Return [x, y] of the center of cell containing provided text 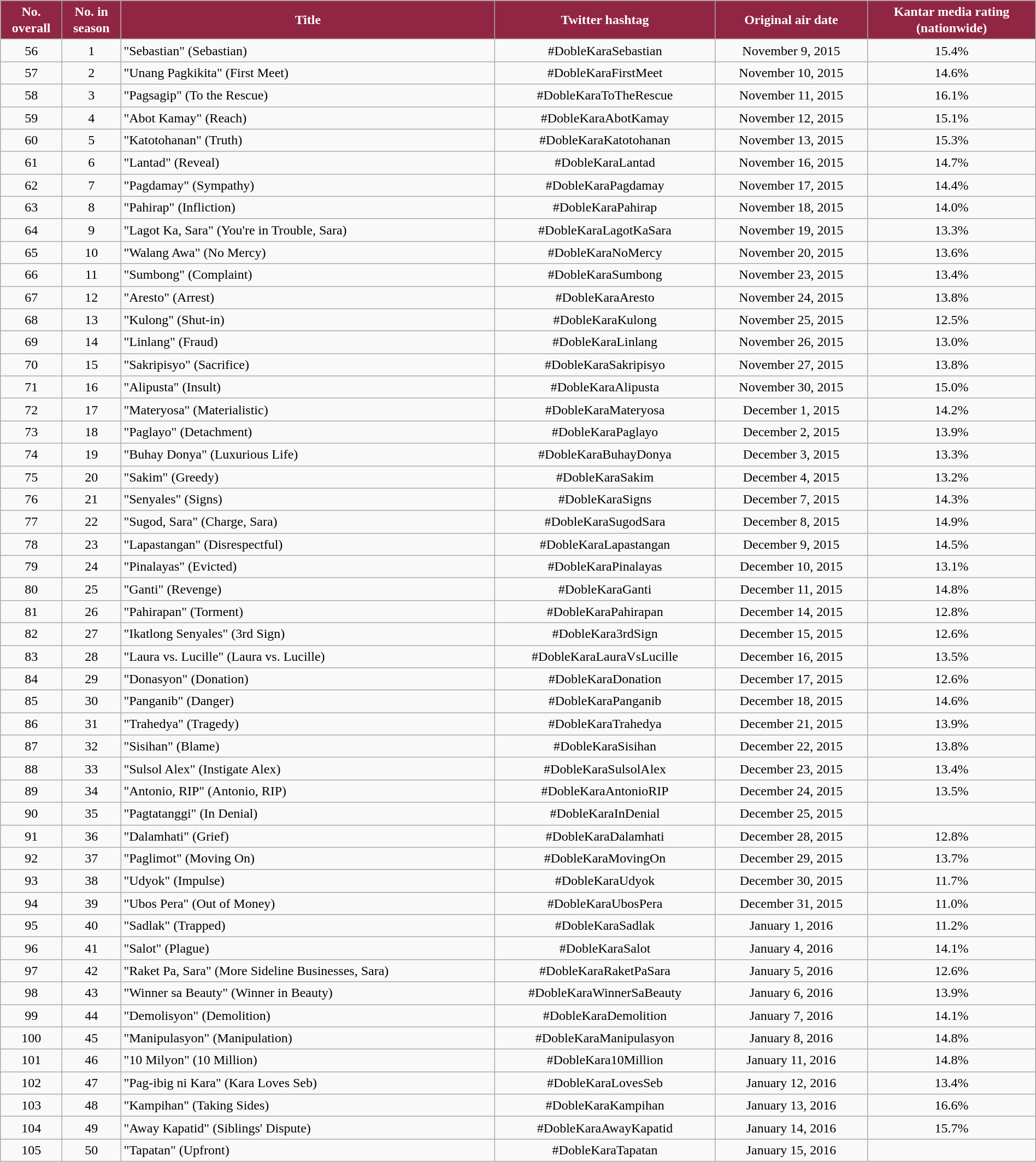
95 [32, 926]
80 [32, 589]
18 [92, 432]
83 [32, 656]
61 [32, 163]
99 [32, 1016]
14.4% [952, 185]
87 [32, 747]
December 14, 2015 [791, 611]
#DobleKaraLapastangan [605, 544]
#DobleKaraPaglayo [605, 432]
#DobleKaraMovingOn [605, 858]
97 [32, 971]
"Kulong" (Shut-in) [308, 320]
"Pag-ibig ni Kara" (Kara Loves Seb) [308, 1083]
"Pahirap" (Infliction) [308, 208]
November 30, 2015 [791, 387]
December 18, 2015 [791, 702]
#DobleKaraSigns [605, 500]
34 [92, 791]
14.9% [952, 521]
"Paglayo" (Detachment) [308, 432]
"Sisihan" (Blame) [308, 747]
"Ikatlong Senyales" (3rd Sign) [308, 634]
January 12, 2016 [791, 1083]
56 [32, 50]
104 [32, 1128]
19 [92, 455]
Original air date [791, 20]
4 [92, 118]
6 [92, 163]
82 [32, 634]
66 [32, 274]
November 11, 2015 [791, 95]
#DobleKaraUbosPera [605, 903]
98 [32, 993]
#DobleKaraSebastian [605, 50]
December 7, 2015 [791, 500]
"Aresto" (Arrest) [308, 297]
11.2% [952, 926]
"Pagdamay" (Sympathy) [308, 185]
#DobleKaraAresto [605, 297]
"Manipulasyon" (Manipulation) [308, 1038]
16.6% [952, 1105]
January 13, 2016 [791, 1105]
"Senyales" (Signs) [308, 500]
22 [92, 521]
25 [92, 589]
15.0% [952, 387]
January 8, 2016 [791, 1038]
January 6, 2016 [791, 993]
December 16, 2015 [791, 656]
57 [32, 73]
"10 Milyon" (10 Million) [308, 1060]
48 [92, 1105]
20 [92, 477]
77 [32, 521]
13.0% [952, 342]
#DobleKaraTrahedya [605, 724]
#DobleKaraPanganib [605, 702]
"Lantad" (Reveal) [308, 163]
14.7% [952, 163]
December 25, 2015 [791, 813]
26 [92, 611]
43 [92, 993]
74 [32, 455]
96 [32, 948]
#DobleKaraSumbong [605, 274]
December 15, 2015 [791, 634]
89 [32, 791]
December 17, 2015 [791, 679]
9 [92, 230]
#DobleKaraAbotKamay [605, 118]
#DobleKaraKampihan [605, 1105]
5 [92, 140]
December 1, 2015 [791, 410]
46 [92, 1060]
November 24, 2015 [791, 297]
15.4% [952, 50]
November 10, 2015 [791, 73]
14 [92, 342]
88 [32, 768]
November 25, 2015 [791, 320]
71 [32, 387]
11 [92, 274]
November 13, 2015 [791, 140]
16 [92, 387]
76 [32, 500]
24 [92, 566]
101 [32, 1060]
"Sakripisyo" (Sacrifice) [308, 365]
31 [92, 724]
January 5, 2016 [791, 971]
December 11, 2015 [791, 589]
"Raket Pa, Sara" (More Sideline Businesses, Sara) [308, 971]
#DobleKaraSakim [605, 477]
"Winner sa Beauty" (Winner in Beauty) [308, 993]
"Sumbong" (Complaint) [308, 274]
"Walang Awa" (No Mercy) [308, 253]
33 [92, 768]
37 [92, 858]
"Salot" (Plague) [308, 948]
November 19, 2015 [791, 230]
#DobleKaraPinalayas [605, 566]
105 [32, 1150]
December 3, 2015 [791, 455]
#DobleKaraLinlang [605, 342]
"Buhay Donya" (Luxurious Life) [308, 455]
27 [92, 634]
#DobleKaraLagotKaSara [605, 230]
"Away Kapatid" (Siblings' Dispute) [308, 1128]
73 [32, 432]
No. in season [92, 20]
"Unang Pagkikita" (First Meet) [308, 73]
12.5% [952, 320]
"Pahirapan" (Torment) [308, 611]
"Pagtatanggi" (In Denial) [308, 813]
November 23, 2015 [791, 274]
32 [92, 747]
84 [32, 679]
#DobleKaraDonation [605, 679]
"Demolisyon" (Demolition) [308, 1016]
"Donasyon" (Donation) [308, 679]
#DobleKaraAlipusta [605, 387]
"Tapatan" (Upfront) [308, 1150]
35 [92, 813]
"Sugod, Sara" (Charge, Sara) [308, 521]
#DobleKaraSadlak [605, 926]
"Sakim" (Greedy) [308, 477]
2 [92, 73]
December 31, 2015 [791, 903]
78 [32, 544]
75 [32, 477]
102 [32, 1083]
8 [92, 208]
#DobleKaraKulong [605, 320]
15.7% [952, 1128]
"Lagot Ka, Sara" (You're in Trouble, Sara) [308, 230]
"Panganib" (Danger) [308, 702]
28 [92, 656]
#DobleKaraKatotohanan [605, 140]
"Udyok" (Impulse) [308, 881]
#DobleKaraPahirapan [605, 611]
#DobleKaraWinnerSaBeauty [605, 993]
December 28, 2015 [791, 836]
91 [32, 836]
December 24, 2015 [791, 791]
#DobleKaraManipulasyon [605, 1038]
#DobleKaraBuhayDonya [605, 455]
94 [32, 903]
"Sadlak" (Trapped) [308, 926]
#DobleKaraInDenial [605, 813]
November 16, 2015 [791, 163]
63 [32, 208]
"Linlang" (Fraud) [308, 342]
#DobleKaraGanti [605, 589]
"Kampihan" (Taking Sides) [308, 1105]
#DobleKaraAntonioRIP [605, 791]
15.3% [952, 140]
January 14, 2016 [791, 1128]
14.5% [952, 544]
January 15, 2016 [791, 1150]
November 17, 2015 [791, 185]
14.0% [952, 208]
3 [92, 95]
December 10, 2015 [791, 566]
#DobleKaraLauraVsLucille [605, 656]
14.3% [952, 500]
23 [92, 544]
November 26, 2015 [791, 342]
60 [32, 140]
103 [32, 1105]
59 [32, 118]
65 [32, 253]
45 [92, 1038]
39 [92, 903]
#DobleKaraDemolition [605, 1016]
"Laura vs. Lucille" (Laura vs. Lucille) [308, 656]
November 12, 2015 [791, 118]
40 [92, 926]
13.7% [952, 858]
#DobleKaraTapatan [605, 1150]
7 [92, 185]
November 18, 2015 [791, 208]
90 [32, 813]
#DobleKaraSakripisyo [605, 365]
49 [92, 1128]
#DobleKaraLantad [605, 163]
"Lapastangan" (Disrespectful) [308, 544]
11.7% [952, 881]
36 [92, 836]
11.0% [952, 903]
#DobleKaraRaketPaSara [605, 971]
86 [32, 724]
47 [92, 1083]
"Dalamhati" (Grief) [308, 836]
#DobleKara10Million [605, 1060]
93 [32, 881]
12 [92, 297]
"Sulsol Alex" (Instigate Alex) [308, 768]
69 [32, 342]
67 [32, 297]
17 [92, 410]
No. overall [32, 20]
#DobleKaraUdyok [605, 881]
Twitter hashtag [605, 20]
64 [32, 230]
"Materyosa" (Materialistic) [308, 410]
"Abot Kamay" (Reach) [308, 118]
81 [32, 611]
42 [92, 971]
15 [92, 365]
70 [32, 365]
68 [32, 320]
"Paglimot" (Moving On) [308, 858]
January 1, 2016 [791, 926]
"Ubos Pera" (Out of Money) [308, 903]
13.6% [952, 253]
Title [308, 20]
"Katotohanan" (Truth) [308, 140]
85 [32, 702]
"Sebastian" (Sebastian) [308, 50]
13.2% [952, 477]
December 4, 2015 [791, 477]
"Pinalayas" (Evicted) [308, 566]
44 [92, 1016]
79 [32, 566]
13.1% [952, 566]
58 [32, 95]
30 [92, 702]
1 [92, 50]
92 [32, 858]
"Ganti" (Revenge) [308, 589]
Kantar media rating (nationwide) [952, 20]
December 9, 2015 [791, 544]
"Trahedya" (Tragedy) [308, 724]
41 [92, 948]
15.1% [952, 118]
13 [92, 320]
November 20, 2015 [791, 253]
"Antonio, RIP" (Antonio, RIP) [308, 791]
10 [92, 253]
72 [32, 410]
#DobleKaraDalamhati [605, 836]
January 7, 2016 [791, 1016]
#DobleKaraSugodSara [605, 521]
December 23, 2015 [791, 768]
December 8, 2015 [791, 521]
#DobleKaraFirstMeet [605, 73]
"Alipusta" (Insult) [308, 387]
100 [32, 1038]
50 [92, 1150]
December 21, 2015 [791, 724]
#DobleKaraPagdamay [605, 185]
#DobleKaraMateryosa [605, 410]
#DobleKaraAwayKapatid [605, 1128]
#DobleKaraSisihan [605, 747]
#DobleKaraLovesSeb [605, 1083]
#DobleKaraNoMercy [605, 253]
"Pagsagip" (To the Rescue) [308, 95]
January 11, 2016 [791, 1060]
62 [32, 185]
#DobleKaraToTheRescue [605, 95]
November 27, 2015 [791, 365]
#DobleKaraSulsolAlex [605, 768]
#DobleKara3rdSign [605, 634]
December 22, 2015 [791, 747]
#DobleKaraSalot [605, 948]
December 2, 2015 [791, 432]
December 29, 2015 [791, 858]
#DobleKaraPahirap [605, 208]
14.2% [952, 410]
38 [92, 881]
January 4, 2016 [791, 948]
16.1% [952, 95]
29 [92, 679]
December 30, 2015 [791, 881]
November 9, 2015 [791, 50]
21 [92, 500]
